Capture the cell that displays the provided text and extract its [X, Y] central coordinate. 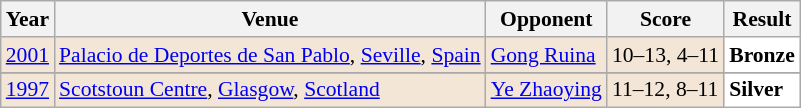
Opponent [546, 19]
Year [28, 19]
Ye Zhaoying [546, 90]
Result [762, 19]
1997 [28, 90]
Gong Ruina [546, 55]
Palacio de Deportes de San Pablo, Seville, Spain [270, 55]
Venue [270, 19]
11–12, 8–11 [666, 90]
Bronze [762, 55]
Scotstoun Centre, Glasgow, Scotland [270, 90]
10–13, 4–11 [666, 55]
Score [666, 19]
Silver [762, 90]
2001 [28, 55]
